Determine the (X, Y) coordinate at the center of the cell enclosing the given text.  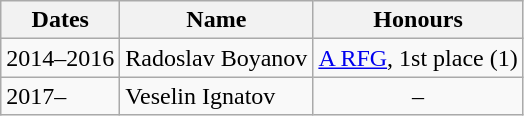
Honours (418, 20)
A RFG, 1st place (1) (418, 58)
Dates (60, 20)
– (418, 96)
Name (216, 20)
2017– (60, 96)
Veselin Ignatov (216, 96)
Radoslav Boyanov (216, 58)
2014–2016 (60, 58)
